Scan for the cell matching the given text and deliver its [X, Y] coordinate at center. 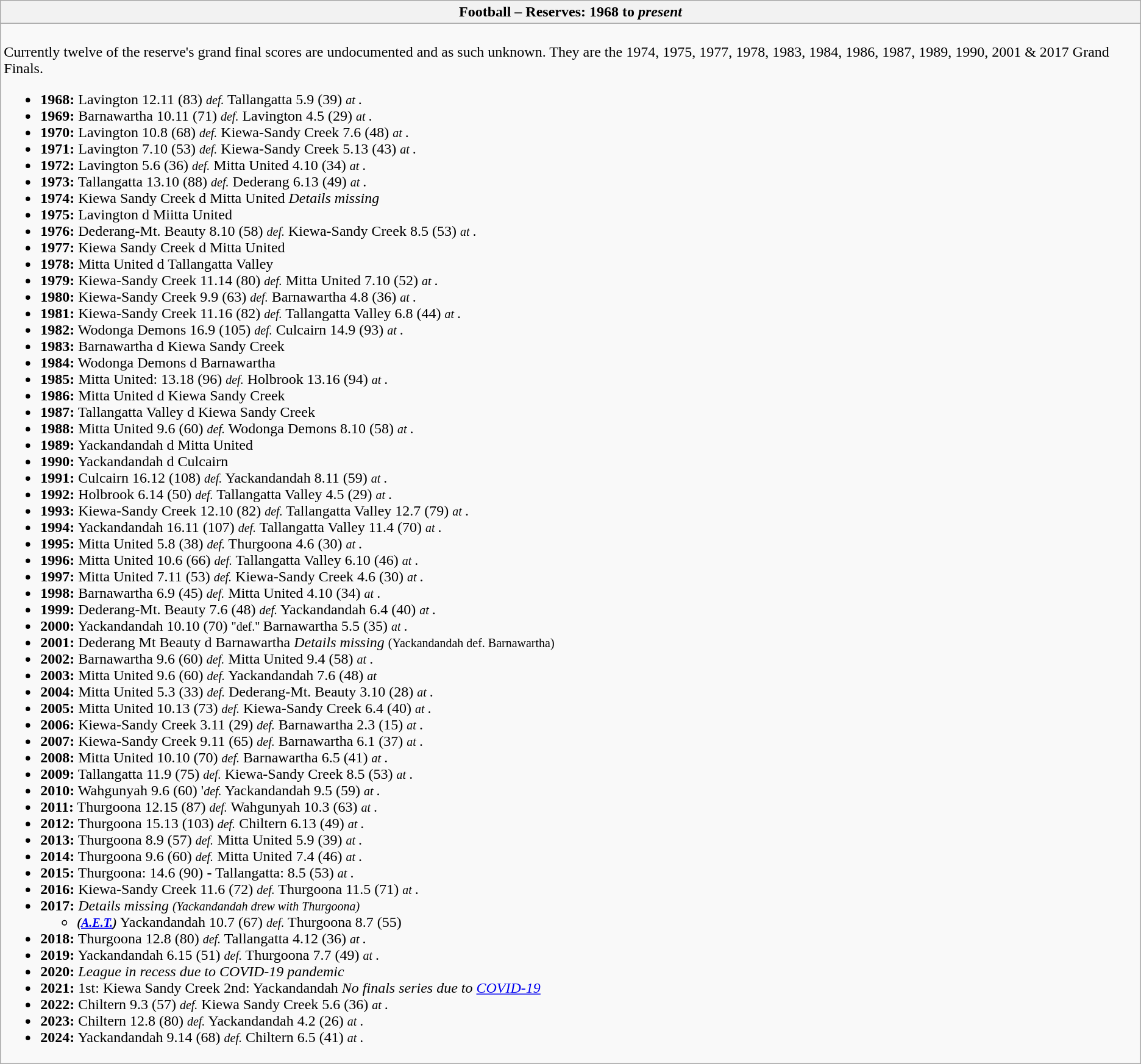
Football – Reserves: 1968 to present [570, 12]
